Extract the [x, y] coordinate from the center of the cell holding the provided text.  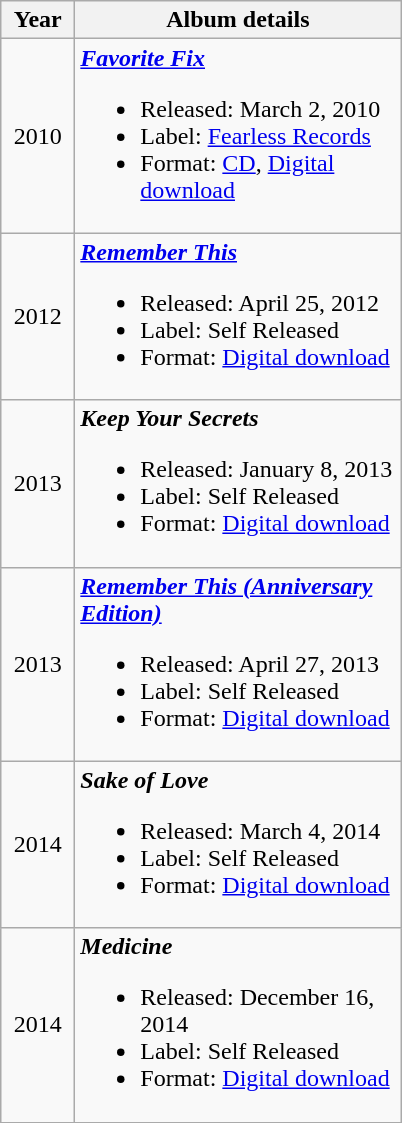
Favorite FixReleased: March 2, 2010Label: Fearless RecordsFormat: CD, Digital download [238, 136]
Remember ThisReleased: April 25, 2012Label: Self ReleasedFormat: Digital download [238, 316]
Remember This (Anniversary Edition)Released: April 27, 2013Label: Self ReleasedFormat: Digital download [238, 664]
Year [38, 20]
Sake of LoveReleased: March 4, 2014Label: Self ReleasedFormat: Digital download [238, 844]
2012 [38, 316]
Keep Your SecretsReleased: January 8, 2013Label: Self ReleasedFormat: Digital download [238, 484]
Album details [238, 20]
2010 [38, 136]
MedicineReleased: December 16, 2014Label: Self ReleasedFormat: Digital download [238, 1025]
